For the text-containing cell, return its midpoint in (X, Y) coordinate format. 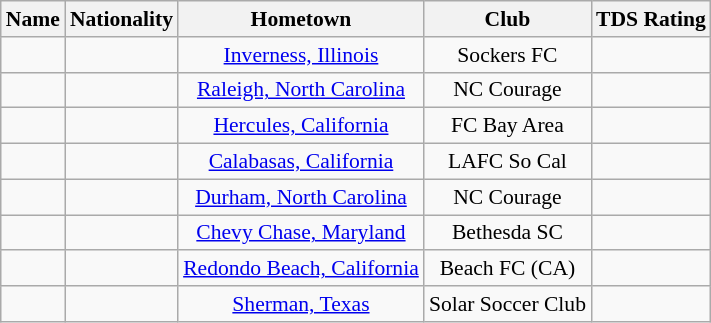
Bethesda SC (508, 233)
Name (33, 19)
TDS Rating (651, 19)
FC Bay Area (508, 126)
Sockers FC (508, 55)
Nationality (122, 19)
Sherman, Texas (301, 304)
Inverness, Illinois (301, 55)
Redondo Beach, California (301, 269)
Raleigh, North Carolina (301, 90)
Club (508, 19)
Hometown (301, 19)
Solar Soccer Club (508, 304)
Chevy Chase, Maryland (301, 233)
Beach FC (CA) (508, 269)
Hercules, California (301, 126)
LAFC So Cal (508, 162)
Durham, North Carolina (301, 197)
Calabasas, California (301, 162)
